Identify which cell holds the provided text, then report its [X, Y] central coordinate. 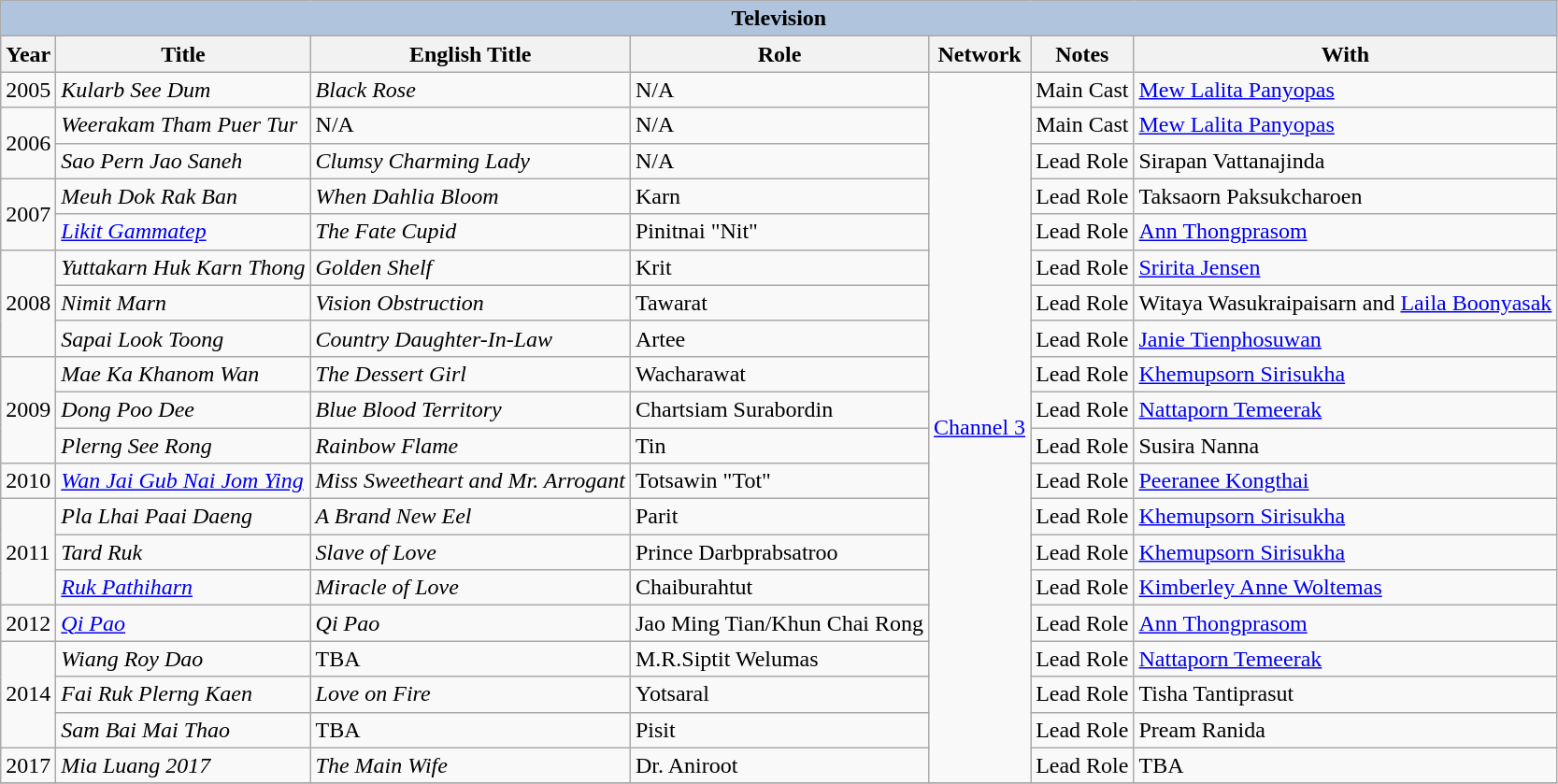
2010 [28, 481]
Channel 3 [979, 428]
Jao Ming Tian/Khun Chai Rong [779, 623]
Black Rose [470, 90]
Karn [779, 196]
Pream Ranida [1346, 730]
Tard Ruk [183, 552]
Ruk Pathiharn [183, 588]
M.R.Siptit Welumas [779, 659]
Prince Darbprabsatroo [779, 552]
Pla Lhai Paai Daeng [183, 517]
Love on Fire [470, 694]
The Main Wife [470, 765]
Fai Ruk Plerng Kaen [183, 694]
The Fate Cupid [470, 232]
Likit Gammatep [183, 232]
Chaiburahtut [779, 588]
Witaya Wasukraipaisarn and Laila Boonyasak [1346, 303]
The Dessert Girl [470, 374]
Country Daughter-In-Law [470, 338]
2008 [28, 303]
English Title [470, 54]
Title [183, 54]
Janie Tienphosuwan [1346, 338]
Network [979, 54]
Mae Ka Khanom Wan [183, 374]
Nimit Marn [183, 303]
Tin [779, 446]
Wiang Roy Dao [183, 659]
A Brand New Eel [470, 517]
Kularb See Dum [183, 90]
2017 [28, 765]
Meuh Dok Rak Ban [183, 196]
Yotsaral [779, 694]
Vision Obstruction [470, 303]
Sririta Jensen [1346, 267]
2005 [28, 90]
Pinitnai "Nit" [779, 232]
Weerakam Tham Puer Tur [183, 125]
Clumsy Charming Lady [470, 161]
2012 [28, 623]
Pisit [779, 730]
Sao Pern Jao Saneh [183, 161]
Sapai Look Toong [183, 338]
2014 [28, 694]
Wacharawat [779, 374]
Television [779, 19]
Taksaorn Paksukcharoen [1346, 196]
Chartsiam Surabordin [779, 409]
Tawarat [779, 303]
Krit [779, 267]
With [1346, 54]
Sam Bai Mai Thao [183, 730]
Kimberley Anne Woltemas [1346, 588]
Dr. Aniroot [779, 765]
Blue Blood Territory [470, 409]
2006 [28, 143]
Sirapan Vattanajinda [1346, 161]
Miracle of Love [470, 588]
2011 [28, 552]
Rainbow Flame [470, 446]
Susira Nanna [1346, 446]
Miss Sweetheart and Mr. Arrogant [470, 481]
Peeranee Kongthai [1346, 481]
Role [779, 54]
Wan Jai Gub Nai Jom Ying [183, 481]
Notes [1082, 54]
Parit [779, 517]
Dong Poo Dee [183, 409]
Plerng See Rong [183, 446]
Golden Shelf [470, 267]
Totsawin "Tot" [779, 481]
2007 [28, 214]
Artee [779, 338]
Year [28, 54]
Tisha Tantiprasut [1346, 694]
When Dahlia Bloom [470, 196]
Yuttakarn Huk Karn Thong [183, 267]
2009 [28, 409]
Slave of Love [470, 552]
Mia Luang 2017 [183, 765]
